Scan for the cell matching the given text and deliver its [X, Y] coordinate at center. 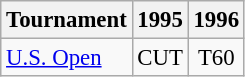
CUT [160, 58]
U.S. Open [66, 58]
T60 [216, 58]
Tournament [66, 20]
1996 [216, 20]
1995 [160, 20]
